Identify which cell holds the provided text, then report its (x, y) central coordinate. 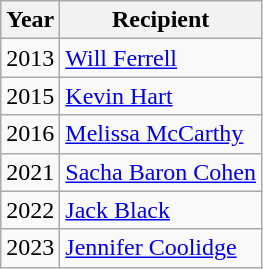
2013 (30, 58)
Recipient (161, 20)
Jennifer Coolidge (161, 248)
2021 (30, 172)
Will Ferrell (161, 58)
Year (30, 20)
Kevin Hart (161, 96)
2022 (30, 210)
2016 (30, 134)
2023 (30, 248)
Jack Black (161, 210)
2015 (30, 96)
Melissa McCarthy (161, 134)
Sacha Baron Cohen (161, 172)
